Identify which cell holds the provided text, then report its [x, y] central coordinate. 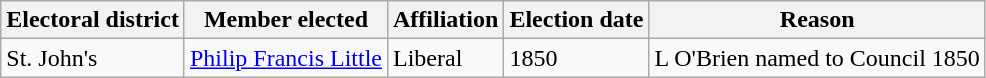
1850 [576, 58]
Reason [817, 20]
Election date [576, 20]
Electoral district [93, 20]
L O'Brien named to Council 1850 [817, 58]
Philip Francis Little [286, 58]
Affiliation [445, 20]
Liberal [445, 58]
Member elected [286, 20]
St. John's [93, 58]
